Detect which cell encompasses the target text, then output its (x, y) center coordinate. 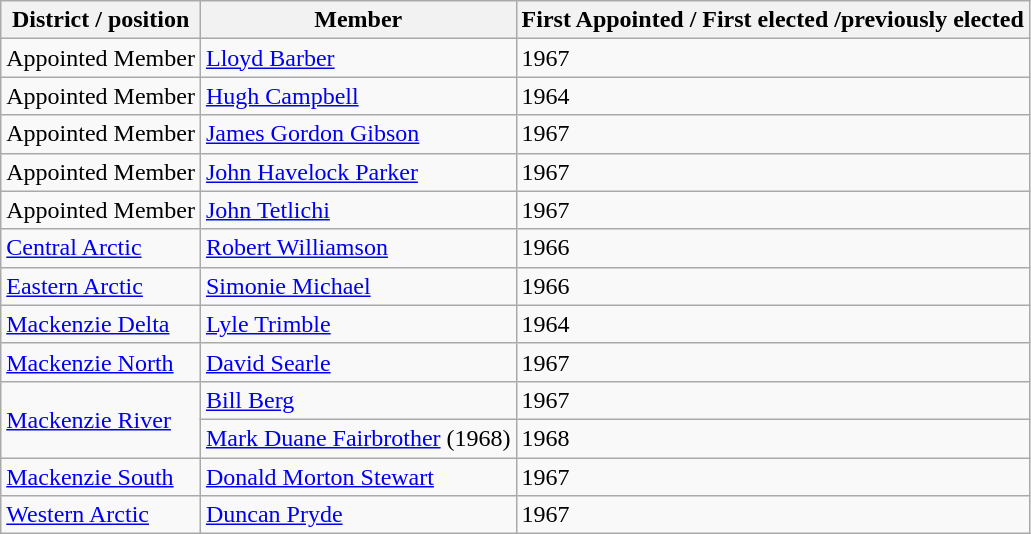
Duncan Pryde (358, 515)
Eastern Arctic (101, 286)
Lyle Trimble (358, 324)
Lloyd Barber (358, 58)
Mark Duane Fairbrother (1968) (358, 438)
First Appointed / First elected /previously elected (772, 20)
David Searle (358, 362)
Mackenzie South (101, 477)
Mackenzie North (101, 362)
John Tetlichi (358, 210)
1968 (772, 438)
Western Arctic (101, 515)
James Gordon Gibson (358, 134)
Hugh Campbell (358, 96)
Simonie Michael (358, 286)
Robert Williamson (358, 248)
Mackenzie Delta (101, 324)
Member (358, 20)
District / position (101, 20)
Central Arctic (101, 248)
Mackenzie River (101, 419)
John Havelock Parker (358, 172)
Bill Berg (358, 400)
Donald Morton Stewart (358, 477)
